Locate the cell with the specified text and output its [X, Y] center coordinate. 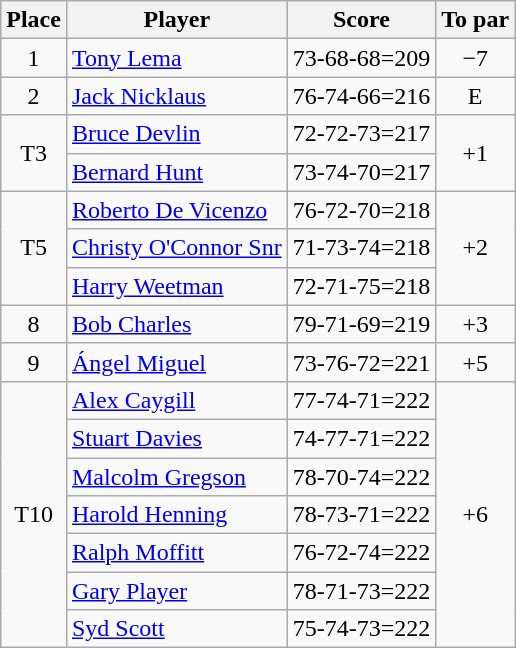
Jack Nicklaus [176, 96]
Syd Scott [176, 629]
Place [34, 20]
Christy O'Connor Snr [176, 248]
72-71-75=218 [362, 286]
Alex Caygill [176, 400]
+6 [476, 514]
72-72-73=217 [362, 134]
73-76-72=221 [362, 362]
76-72-70=218 [362, 210]
76-72-74=222 [362, 553]
Bernard Hunt [176, 172]
1 [34, 58]
E [476, 96]
T10 [34, 514]
Malcolm Gregson [176, 477]
Harold Henning [176, 515]
Score [362, 20]
Player [176, 20]
+1 [476, 153]
78-70-74=222 [362, 477]
Tony Lema [176, 58]
Harry Weetman [176, 286]
Gary Player [176, 591]
−7 [476, 58]
T5 [34, 248]
79-71-69=219 [362, 324]
9 [34, 362]
76-74-66=216 [362, 96]
+5 [476, 362]
75-74-73=222 [362, 629]
71-73-74=218 [362, 248]
Roberto De Vicenzo [176, 210]
Bob Charles [176, 324]
To par [476, 20]
+3 [476, 324]
78-71-73=222 [362, 591]
+2 [476, 248]
78-73-71=222 [362, 515]
Ángel Miguel [176, 362]
74-77-71=222 [362, 438]
77-74-71=222 [362, 400]
73-74-70=217 [362, 172]
8 [34, 324]
Bruce Devlin [176, 134]
T3 [34, 153]
Ralph Moffitt [176, 553]
2 [34, 96]
73-68-68=209 [362, 58]
Stuart Davies [176, 438]
